From the cell containing the given text, extract its center point as (x, y) coordinate. 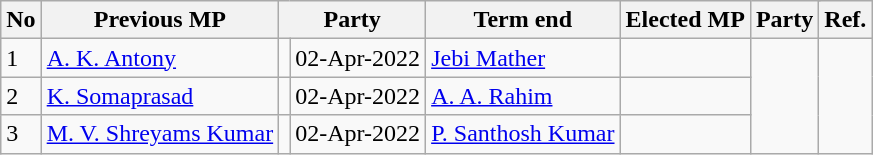
Term end (523, 20)
P. Santhosh Kumar (523, 134)
Elected MP (685, 20)
3 (21, 134)
Jebi Mather (523, 58)
M. V. Shreyams Kumar (160, 134)
No (21, 20)
1 (21, 58)
K. Somaprasad (160, 96)
2 (21, 96)
Ref. (846, 20)
A. K. Antony (160, 58)
A. A. Rahim (523, 96)
Previous MP (160, 20)
